From the cell containing the given text, extract its center point as [X, Y] coordinate. 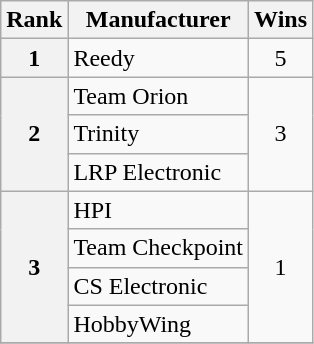
Reedy [158, 58]
Trinity [158, 134]
Manufacturer [158, 20]
HPI [158, 210]
2 [34, 134]
HobbyWing [158, 324]
CS Electronic [158, 286]
Team Checkpoint [158, 248]
Rank [34, 20]
Wins [281, 20]
LRP Electronic [158, 172]
Team Orion [158, 96]
5 [281, 58]
